Find where the given text appears and provide that cell's center as (X, Y) coordinate. 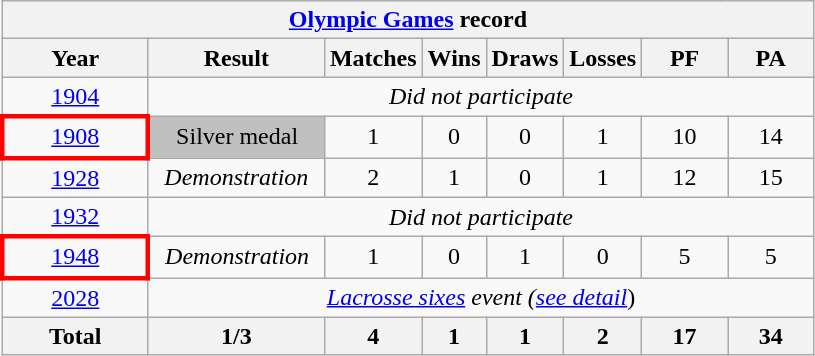
Lacrosse sixes event (see detail) (480, 298)
34 (771, 336)
Year (75, 58)
17 (685, 336)
PA (771, 58)
4 (373, 336)
12 (685, 178)
1908 (75, 136)
Silver medal (236, 136)
1932 (75, 217)
1948 (75, 258)
PF (685, 58)
2028 (75, 298)
1928 (75, 178)
1904 (75, 97)
Draws (525, 58)
Olympic Games record (408, 20)
Total (75, 336)
Wins (454, 58)
15 (771, 178)
10 (685, 136)
Losses (603, 58)
1/3 (236, 336)
Matches (373, 58)
Result (236, 58)
14 (771, 136)
